For the text-containing cell, return its midpoint in [x, y] coordinate format. 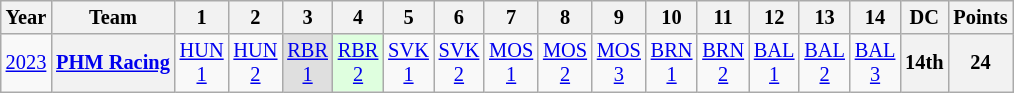
BRN2 [723, 63]
12 [774, 17]
3 [307, 17]
13 [824, 17]
2023 [26, 63]
BAL1 [774, 63]
RBR2 [358, 63]
5 [408, 17]
HUN2 [256, 63]
14th [924, 63]
Team [112, 17]
Points [980, 17]
14 [875, 17]
SVK1 [408, 63]
Year [26, 17]
9 [619, 17]
MOS1 [511, 63]
MOS2 [565, 63]
SVK2 [459, 63]
2 [256, 17]
11 [723, 17]
6 [459, 17]
HUN1 [202, 63]
BRN1 [672, 63]
24 [980, 63]
8 [565, 17]
10 [672, 17]
DC [924, 17]
BAL3 [875, 63]
4 [358, 17]
7 [511, 17]
BAL2 [824, 63]
MOS3 [619, 63]
1 [202, 17]
PHM Racing [112, 63]
RBR1 [307, 63]
